Extract the (X, Y) coordinate from the center of the cell holding the provided text.  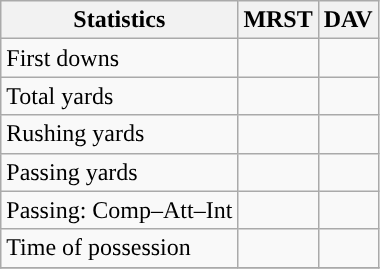
MRST (278, 20)
DAV (348, 20)
Passing: Comp–Att–Int (120, 210)
First downs (120, 58)
Total yards (120, 96)
Time of possession (120, 248)
Statistics (120, 20)
Passing yards (120, 172)
Rushing yards (120, 134)
